Detect which cell encompasses the target text, then output its (X, Y) center coordinate. 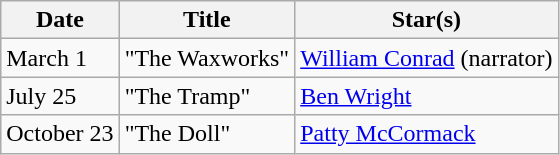
Title (207, 20)
William Conrad (narrator) (426, 58)
"The Doll" (207, 134)
"The Tramp" (207, 96)
July 25 (60, 96)
"The Waxworks" (207, 58)
Date (60, 20)
Ben Wright (426, 96)
Star(s) (426, 20)
Patty McCormack (426, 134)
October 23 (60, 134)
March 1 (60, 58)
